Identify which cell holds the provided text, then report its [x, y] central coordinate. 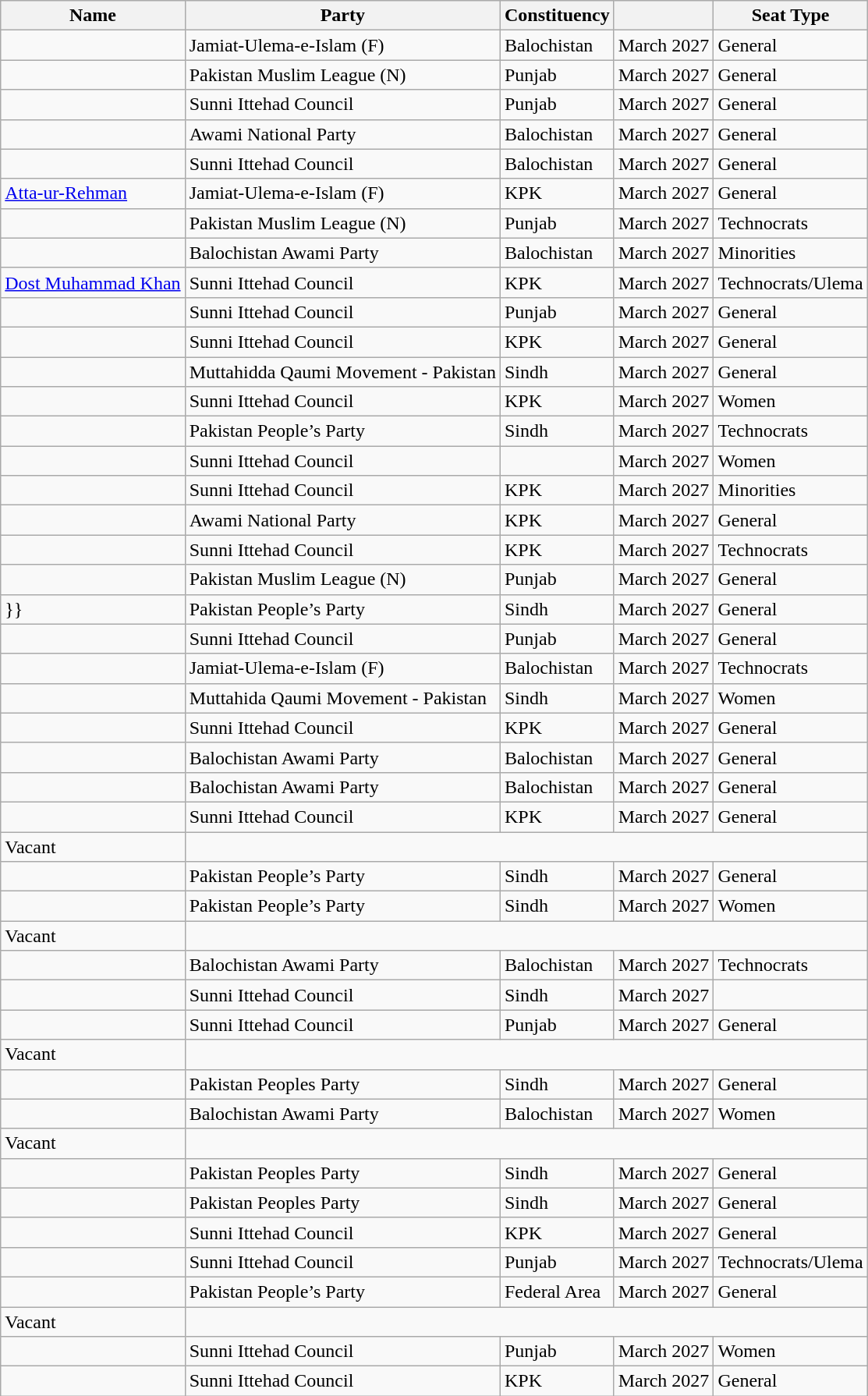
Dost Muhammad Khan [93, 282]
Muttahidda Qaumi Movement - Pakistan [342, 372]
Atta-ur-Rehman [93, 193]
Name [93, 16]
Party [342, 16]
}} [93, 609]
Muttahida Qaumi Movement - Pakistan [342, 698]
Constituency [557, 16]
Federal Area [557, 1291]
Seat Type [791, 16]
